For the text-containing cell, return its midpoint in (x, y) coordinate format. 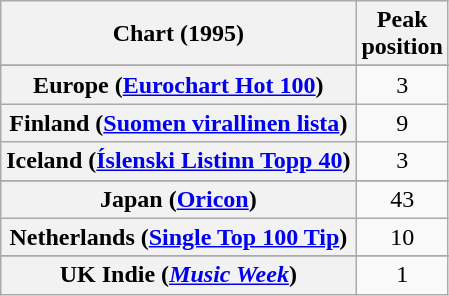
10 (402, 237)
1 (402, 275)
Europe (Eurochart Hot 100) (178, 85)
UK Indie (Music Week) (178, 275)
Japan (Oricon) (178, 199)
Netherlands (Single Top 100 Tip) (178, 237)
43 (402, 199)
Chart (1995) (178, 34)
9 (402, 123)
Peakposition (402, 34)
Iceland (Íslenski Listinn Topp 40) (178, 161)
Finland (Suomen virallinen lista) (178, 123)
